Scan for the cell matching the given text and deliver its [X, Y] coordinate at center. 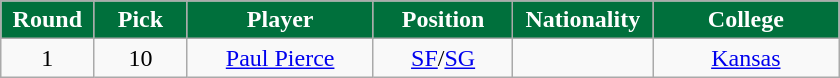
College [746, 20]
Position [443, 20]
Nationality [583, 20]
Round [48, 20]
1 [48, 58]
Pick [140, 20]
SF/SG [443, 58]
Kansas [746, 58]
Player [280, 20]
Paul Pierce [280, 58]
10 [140, 58]
